Pinpoint the cell where the given text exists, returning its (X, Y) midpoint coordinate. 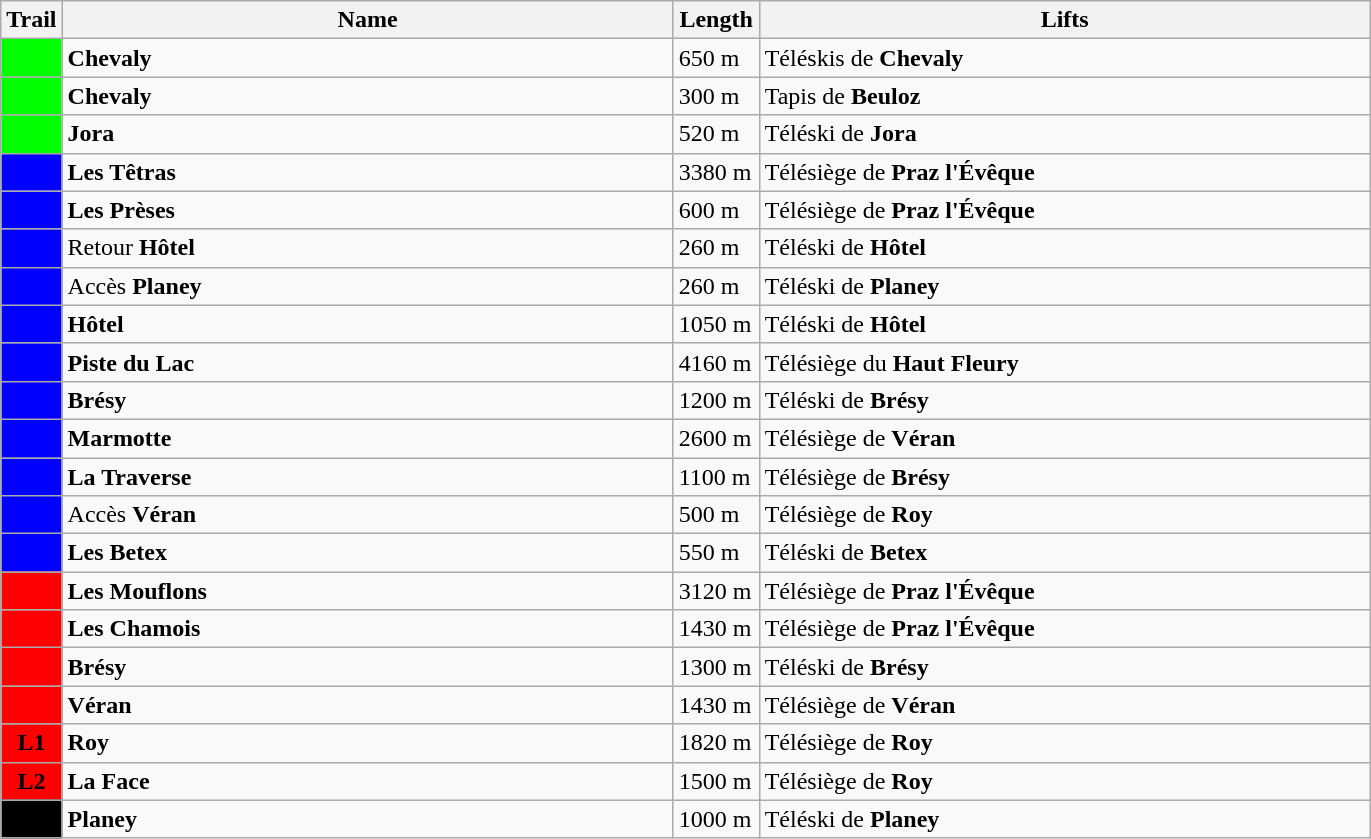
Les Betex (368, 553)
3120 m (716, 591)
1050 m (716, 324)
Planey (368, 819)
Piste du Lac (368, 362)
Téléskis de Chevaly (1064, 58)
L1 (32, 743)
Accès Planey (368, 286)
Les Têtras (368, 172)
La Traverse (368, 477)
Name (368, 20)
2600 m (716, 438)
Téléski de Jora (1064, 134)
500 m (716, 515)
Les Mouflons (368, 591)
1200 m (716, 400)
550 m (716, 553)
Tapis de Beuloz (1064, 96)
3380 m (716, 172)
600 m (716, 210)
1300 m (716, 667)
Retour Hôtel (368, 248)
1100 m (716, 477)
Trail (32, 20)
Roy (368, 743)
1500 m (716, 781)
Hôtel (368, 324)
4160 m (716, 362)
Véran (368, 705)
Les Chamois (368, 629)
Accès Véran (368, 515)
650 m (716, 58)
520 m (716, 134)
B1 (32, 819)
300 m (716, 96)
L2 (32, 781)
1000 m (716, 819)
Télésiège de Brésy (1064, 477)
1820 m (716, 743)
Les Prèses (368, 210)
Length (716, 20)
Téléski de Betex (1064, 553)
Jora (368, 134)
Lifts (1064, 20)
La Face (368, 781)
Télésiège du Haut Fleury (1064, 362)
Marmotte (368, 438)
